Return the (x, y) coordinate for the center point of the cell that contains the specified text.  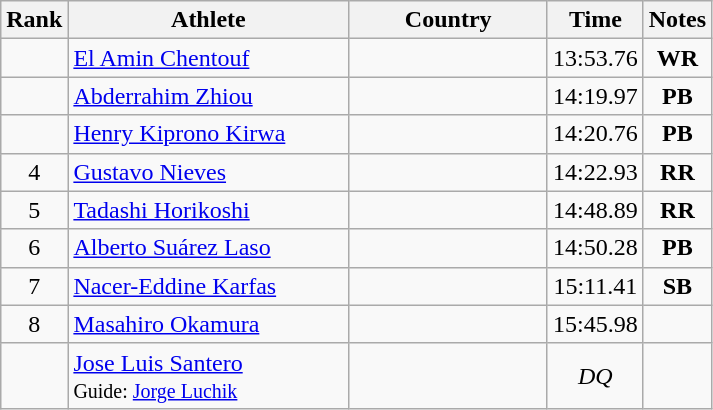
Jose Luis SanteroGuide: Jorge Luchik (208, 376)
Alberto Suárez Laso (208, 248)
14:20.76 (595, 134)
5 (34, 210)
14:48.89 (595, 210)
Henry Kiprono Kirwa (208, 134)
15:11.41 (595, 286)
SB (677, 286)
Gustavo Nieves (208, 172)
Masahiro Okamura (208, 324)
14:19.97 (595, 96)
4 (34, 172)
WR (677, 58)
El Amin Chentouf (208, 58)
15:45.98 (595, 324)
DQ (595, 376)
Time (595, 20)
Notes (677, 20)
14:50.28 (595, 248)
Tadashi Horikoshi (208, 210)
Athlete (208, 20)
8 (34, 324)
Abderrahim Zhiou (208, 96)
14:22.93 (595, 172)
13:53.76 (595, 58)
6 (34, 248)
Country (448, 20)
7 (34, 286)
Rank (34, 20)
Nacer-Eddine Karfas (208, 286)
